Output the [X, Y] coordinate of the center of the cell containing the given text.  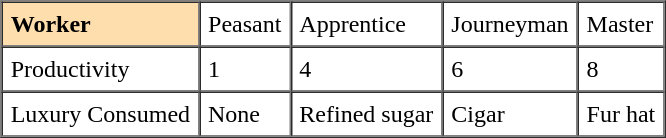
Cigar [510, 114]
Peasant [244, 24]
Worker [100, 24]
Master [622, 24]
Productivity [100, 68]
Apprentice [366, 24]
6 [510, 68]
Refined sugar [366, 114]
Luxury Consumed [100, 114]
Journeyman [510, 24]
1 [244, 68]
None [244, 114]
8 [622, 68]
Fur hat [622, 114]
4 [366, 68]
